Output the (X, Y) coordinate of the center of the cell containing the given text.  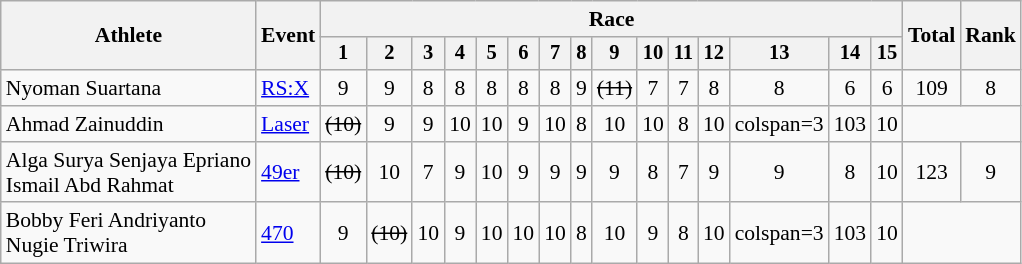
123 (932, 172)
49er (288, 172)
4 (460, 54)
12 (714, 54)
2 (389, 54)
Event (288, 36)
470 (288, 234)
5 (492, 54)
Athlete (128, 36)
14 (850, 54)
13 (780, 54)
Total (932, 36)
1 (343, 54)
Laser (288, 124)
11 (684, 54)
15 (887, 54)
Rank (990, 36)
Nyoman Suartana (128, 88)
109 (932, 88)
(11) (614, 88)
Race (612, 19)
3 (428, 54)
RS:X (288, 88)
Bobby Feri AndriyantoNugie Triwira (128, 234)
Ahmad Zainuddin (128, 124)
Alga Surya Senjaya EprianoIsmail Abd Rahmat (128, 172)
